Scan for the cell matching the given text and deliver its (X, Y) coordinate at center. 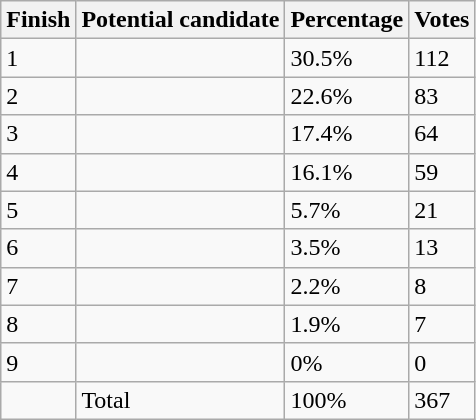
2 (38, 96)
3 (38, 134)
112 (442, 58)
83 (442, 96)
16.1% (347, 172)
1.9% (347, 324)
4 (38, 172)
22.6% (347, 96)
59 (442, 172)
5.7% (347, 210)
21 (442, 210)
0 (442, 362)
3.5% (347, 248)
17.4% (347, 134)
0% (347, 362)
Potential candidate (180, 20)
2.2% (347, 286)
1 (38, 58)
9 (38, 362)
Total (180, 400)
13 (442, 248)
6 (38, 248)
Finish (38, 20)
64 (442, 134)
100% (347, 400)
30.5% (347, 58)
367 (442, 400)
Percentage (347, 20)
Votes (442, 20)
5 (38, 210)
